Detect which cell encompasses the target text, then output its (X, Y) center coordinate. 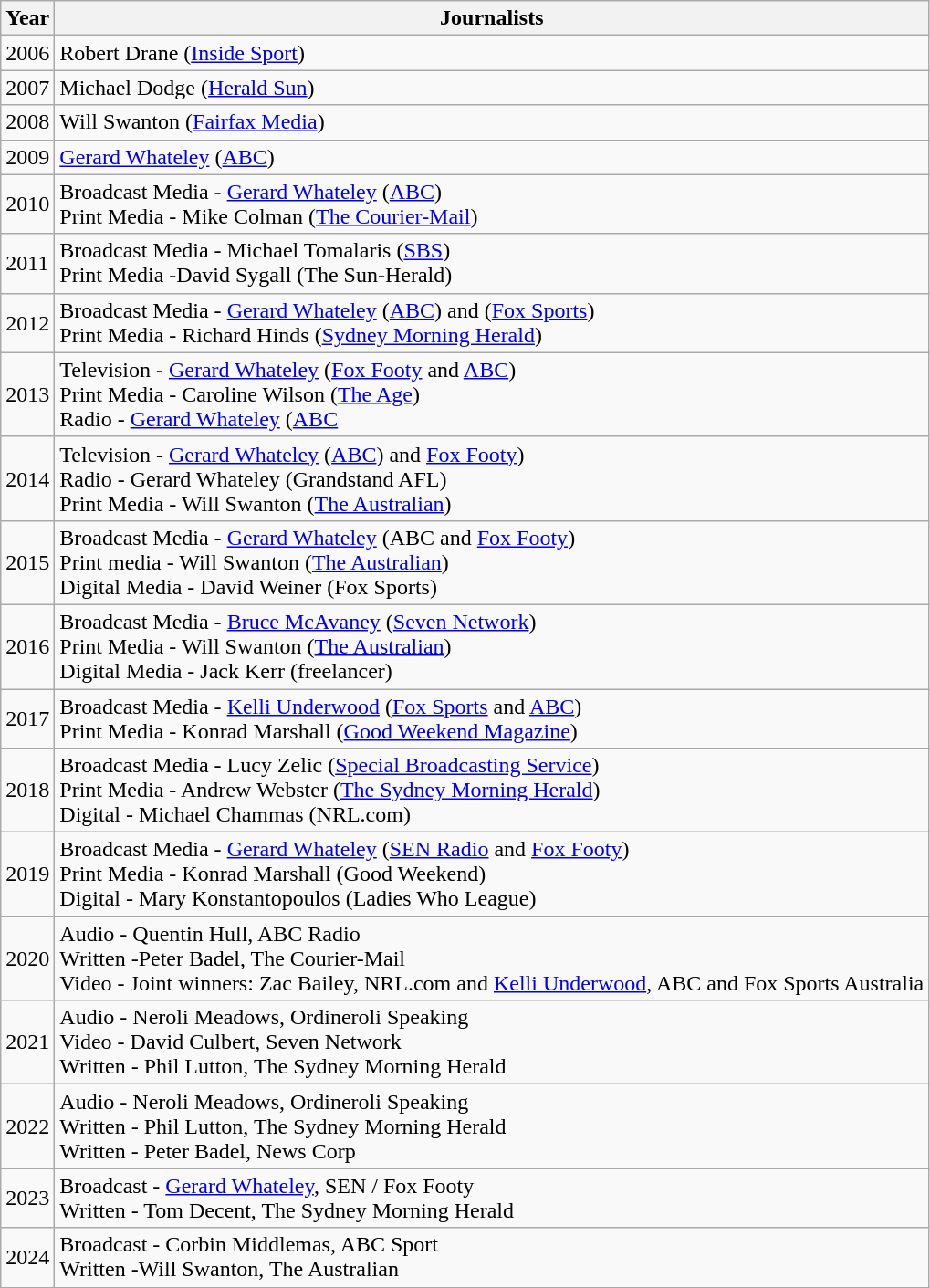
2011 (27, 263)
Television - Gerard Whateley (ABC) and Fox Footy) Radio - Gerard Whateley (Grandstand AFL) Print Media - Will Swanton (The Australian) (492, 478)
Broadcast Media - Michael Tomalaris (SBS) Print Media -David Sygall (The Sun-Herald) (492, 263)
Broadcast - Gerard Whateley, SEN / Fox Footy Written - Tom Decent, The Sydney Morning Herald (492, 1198)
2009 (27, 157)
Television - Gerard Whateley (Fox Footy and ABC) Print Media - Caroline Wilson (The Age) Radio - Gerard Whateley (ABC (492, 394)
2018 (27, 791)
2008 (27, 122)
Broadcast Media - Bruce McAvaney (Seven Network) Print Media - Will Swanton (The Australian) Digital Media - Jack Kerr (freelancer) (492, 646)
2012 (27, 323)
2013 (27, 394)
Broadcast - Corbin Middlemas, ABC Sport Written -Will Swanton, The Australian (492, 1258)
2020 (27, 958)
Audio - Neroli Meadows, Ordineroli Speaking Video - David Culbert, Seven Network Written - Phil Lutton, The Sydney Morning Herald (492, 1042)
Gerard Whateley (ABC) (492, 157)
2017 (27, 717)
2007 (27, 88)
Audio - Neroli Meadows, Ordineroli Speaking Written - Phil Lutton, The Sydney Morning Herald Written - Peter Badel, News Corp (492, 1126)
Michael Dodge (Herald Sun) (492, 88)
Robert Drane (Inside Sport) (492, 53)
Journalists (492, 18)
2010 (27, 204)
Broadcast Media - Gerard Whateley (ABC and Fox Footy) Print media - Will Swanton (The Australian) Digital Media - David Weiner (Fox Sports) (492, 562)
2022 (27, 1126)
2024 (27, 1258)
Broadcast Media - Gerard Whateley (ABC) and (Fox Sports) Print Media - Richard Hinds (Sydney Morning Herald) (492, 323)
2016 (27, 646)
Year (27, 18)
2015 (27, 562)
2014 (27, 478)
2023 (27, 1198)
2006 (27, 53)
Broadcast Media - Kelli Underwood (Fox Sports and ABC) Print Media - Konrad Marshall (Good Weekend Magazine) (492, 717)
Will Swanton (Fairfax Media) (492, 122)
2019 (27, 874)
Broadcast Media - Gerard Whateley (ABC) Print Media - Mike Colman (The Courier-Mail) (492, 204)
2021 (27, 1042)
